Return the [x, y] coordinate for the center point of the cell that contains the specified text.  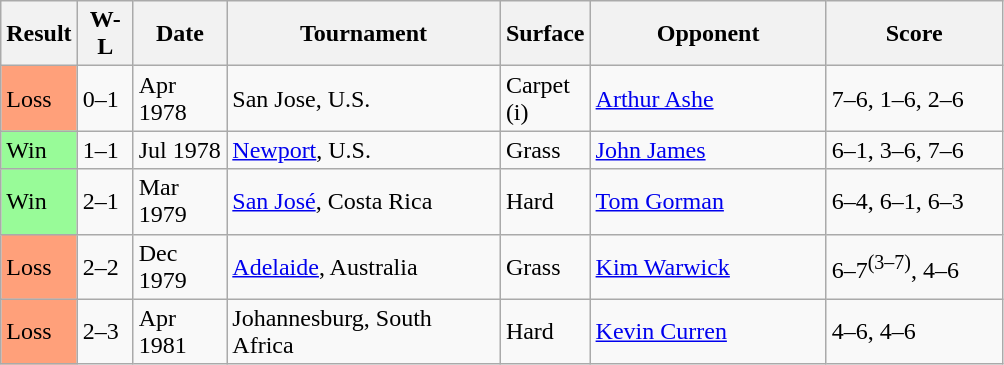
2–1 [105, 202]
6–4, 6–1, 6–3 [914, 202]
Newport, U.S. [364, 150]
6–7(3–7), 4–6 [914, 266]
Mar 1979 [180, 202]
0–1 [105, 98]
Result [39, 34]
2–3 [105, 332]
6–1, 3–6, 7–6 [914, 150]
Date [180, 34]
7–6, 1–6, 2–6 [914, 98]
Score [914, 34]
Apr 1978 [180, 98]
Tom Gorman [708, 202]
Jul 1978 [180, 150]
Dec 1979 [180, 266]
1–1 [105, 150]
Surface [545, 34]
Carpet (i) [545, 98]
Johannesburg, South Africa [364, 332]
John James [708, 150]
Tournament [364, 34]
Kim Warwick [708, 266]
4–6, 4–6 [914, 332]
Kevin Curren [708, 332]
Arthur Ashe [708, 98]
Apr 1981 [180, 332]
W-L [105, 34]
Adelaide, Australia [364, 266]
San Jose, U.S. [364, 98]
Opponent [708, 34]
San José, Costa Rica [364, 202]
2–2 [105, 266]
